From the cell containing the given text, extract its center point as (X, Y) coordinate. 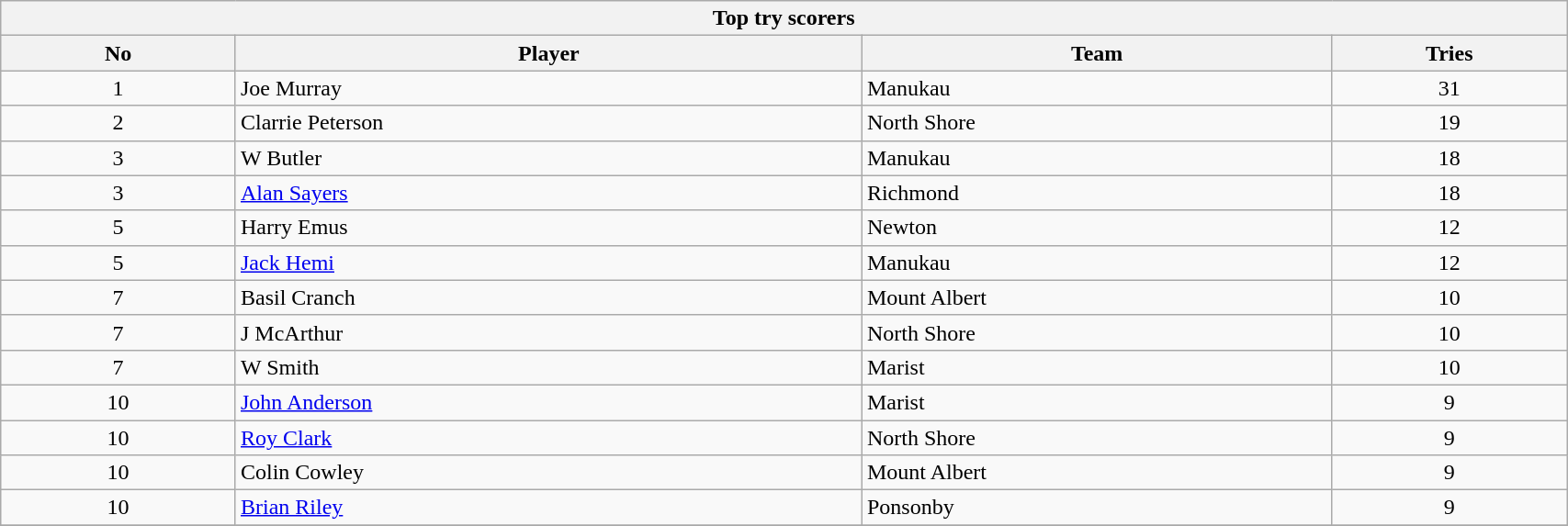
Clarrie Peterson (548, 123)
Team (1097, 53)
19 (1450, 123)
Top try scorers (784, 18)
31 (1450, 88)
Harry Emus (548, 228)
Joe Murray (548, 88)
Brian Riley (548, 508)
Tries (1450, 53)
J McArthur (548, 332)
Alan Sayers (548, 193)
Basil Cranch (548, 297)
Player (548, 53)
Colin Cowley (548, 473)
1 (118, 88)
Roy Clark (548, 438)
2 (118, 123)
Ponsonby (1097, 508)
John Anderson (548, 402)
No (118, 53)
Newton (1097, 228)
W Smith (548, 367)
W Butler (548, 158)
Jack Hemi (548, 263)
Richmond (1097, 193)
